Detect which cell encompasses the target text, then output its [x, y] center coordinate. 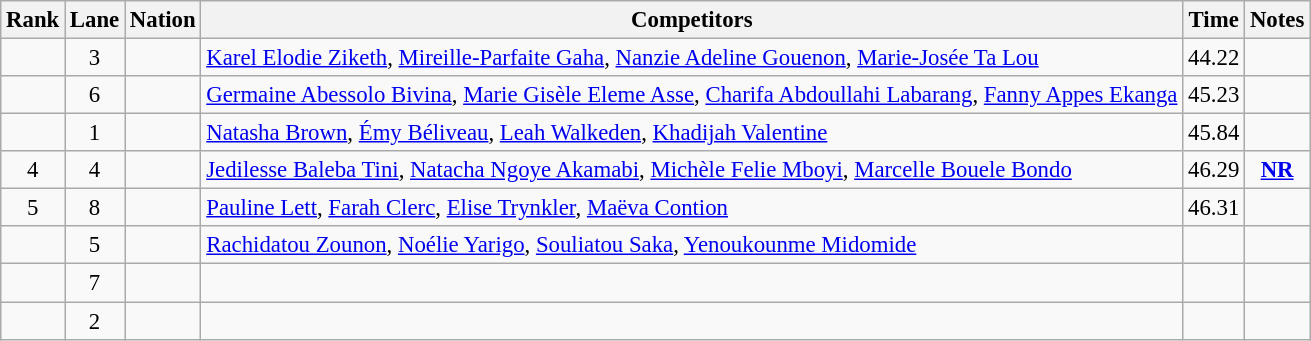
Lane [95, 20]
NR [1278, 170]
46.29 [1214, 170]
Competitors [692, 20]
45.23 [1214, 95]
Jedilesse Baleba Tini, Natacha Ngoye Akamabi, Michèle Felie Mboyi, Marcelle Bouele Bondo [692, 170]
Rank [33, 20]
Germaine Abessolo Bivina, Marie Gisèle Eleme Asse, Charifa Abdoullahi Labarang, Fanny Appes Ekanga [692, 95]
8 [95, 208]
Nation [163, 20]
44.22 [1214, 58]
Natasha Brown, Émy Béliveau, Leah Walkeden, Khadijah Valentine [692, 133]
1 [95, 133]
3 [95, 58]
Rachidatou Zounon, Noélie Yarigo, Souliatou Saka, Yenoukounme Midomide [692, 245]
6 [95, 95]
46.31 [1214, 208]
Karel Elodie Ziketh, Mireille-Parfaite Gaha, Nanzie Adeline Gouenon, Marie-Josée Ta Lou [692, 58]
Time [1214, 20]
Notes [1278, 20]
45.84 [1214, 133]
7 [95, 283]
Pauline Lett, Farah Clerc, Elise Trynkler, Maëva Contion [692, 208]
2 [95, 321]
